Find where the given text appears and provide that cell's center as [X, Y] coordinate. 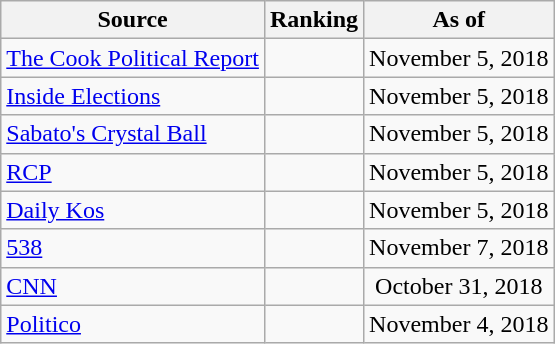
November 4, 2018 [459, 324]
Ranking [314, 20]
CNN [133, 286]
October 31, 2018 [459, 286]
As of [459, 20]
Politico [133, 324]
Sabato's Crystal Ball [133, 134]
November 7, 2018 [459, 248]
The Cook Political Report [133, 58]
Inside Elections [133, 96]
RCP [133, 172]
538 [133, 248]
Daily Kos [133, 210]
Source [133, 20]
